Provide the [X, Y] coordinate of the cell's center where the given text is located.  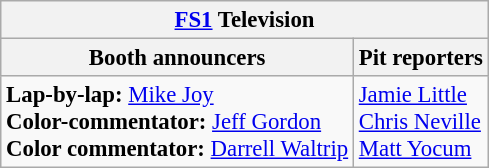
Booth announcers [178, 58]
Pit reporters [420, 58]
FS1 Television [245, 20]
Lap-by-lap: Mike Joy Color-commentator: Jeff Gordon Color commentator: Darrell Waltrip [178, 122]
Jamie LittleChris NevilleMatt Yocum [420, 122]
